Find where the given text appears and provide that cell's center as [X, Y] coordinate. 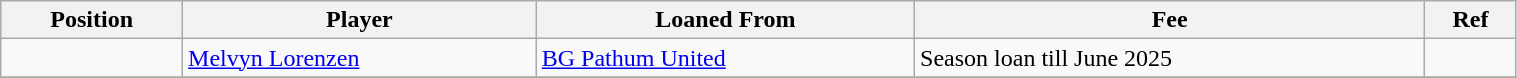
BG Pathum United [725, 58]
Position [92, 20]
Ref [1470, 20]
Melvyn Lorenzen [360, 58]
Loaned From [725, 20]
Fee [1170, 20]
Player [360, 20]
Season loan till June 2025 [1170, 58]
